Search for the cell housing the specified text and yield its (x, y) center coordinate. 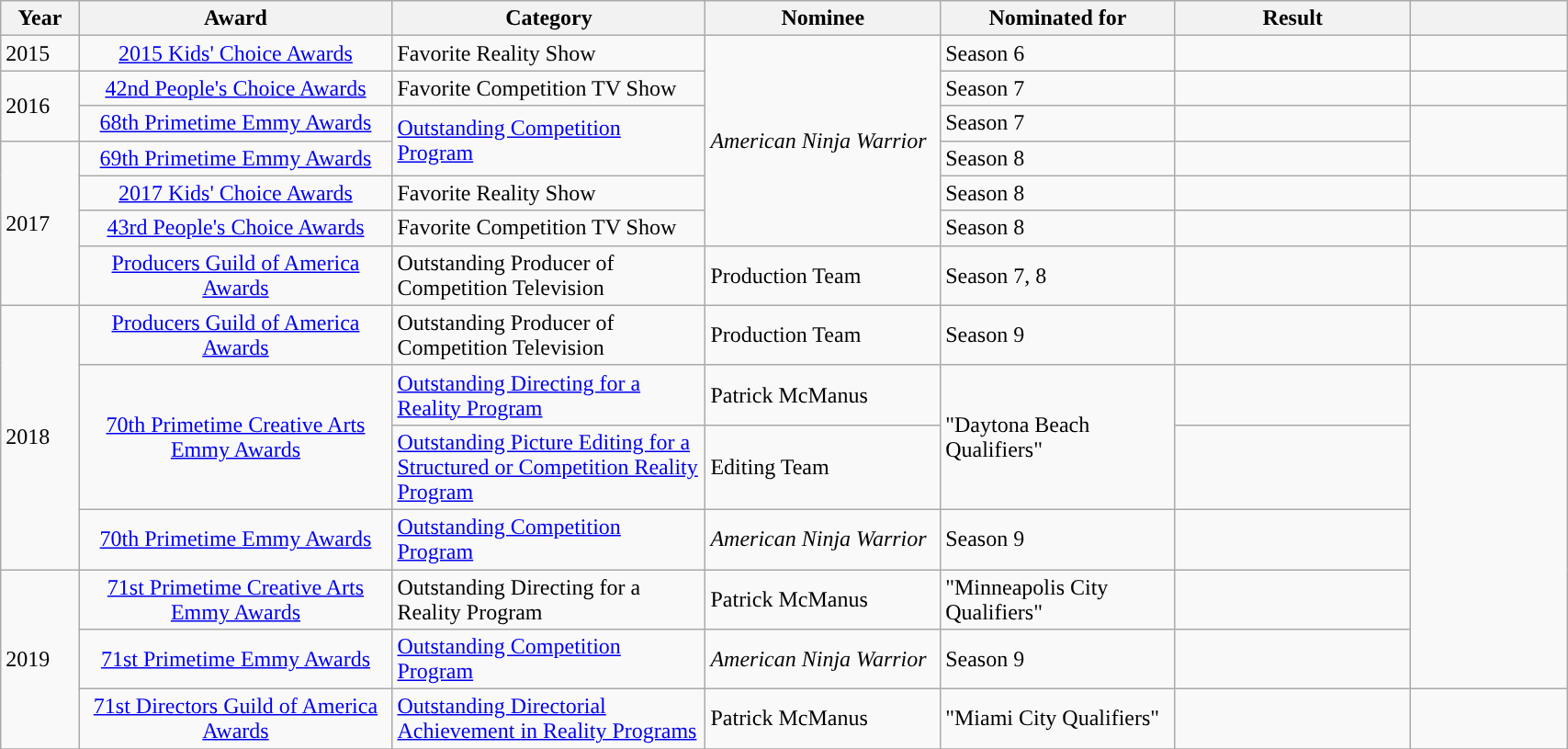
Season 7, 8 (1058, 276)
2016 (40, 106)
71st Primetime Emmy Awards (235, 660)
Nominated for (1058, 18)
2017 (40, 222)
2019 (40, 660)
2018 (40, 437)
Result (1292, 18)
Category (549, 18)
68th Primetime Emmy Awards (235, 123)
42nd People's Choice Awards (235, 88)
43rd People's Choice Awards (235, 228)
71st Directors Guild of America Awards (235, 719)
Outstanding Picture Editing for a Structured or Competition Reality Program (549, 467)
70th Primetime Emmy Awards (235, 539)
Award (235, 18)
"Minneapolis City Qualifiers" (1058, 599)
"Daytona Beach Qualifiers" (1058, 437)
71st Primetime Creative Arts Emmy Awards (235, 599)
70th Primetime Creative Arts Emmy Awards (235, 437)
69th Primetime Emmy Awards (235, 158)
2015 Kids' Choice Awards (235, 53)
"Miami City Qualifiers" (1058, 719)
Editing Team (823, 467)
Year (40, 18)
Outstanding Directorial Achievement in Reality Programs (549, 719)
2015 (40, 53)
Season 6 (1058, 53)
2017 Kids' Choice Awards (235, 193)
Nominee (823, 18)
